Detect which cell encompasses the target text, then output its [X, Y] center coordinate. 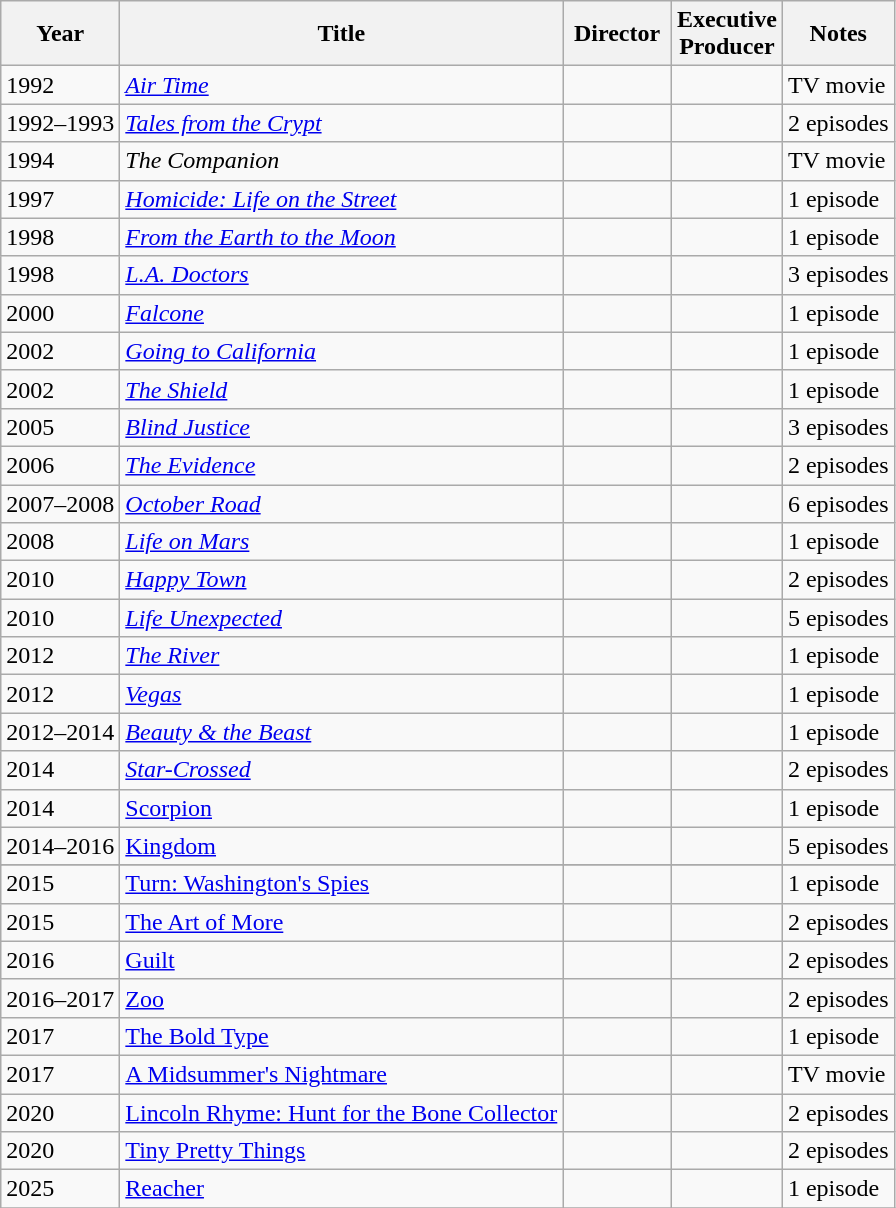
2000 [60, 313]
Blind Justice [342, 427]
Executive Producer [726, 34]
Life Unexpected [342, 618]
The Evidence [342, 465]
Zoo [342, 998]
The River [342, 656]
2016–2017 [60, 998]
2016 [60, 960]
October Road [342, 503]
2012–2014 [60, 732]
Kingdom [342, 846]
Guilt [342, 960]
2025 [60, 1189]
Scorpion [342, 808]
Lincoln Rhyme: Hunt for the Bone Collector [342, 1113]
L.A. Doctors [342, 275]
Year [60, 34]
1992 [60, 85]
Happy Town [342, 580]
2014–2016 [60, 846]
2005 [60, 427]
The Bold Type [342, 1036]
Reacher [342, 1189]
1997 [60, 199]
Air Time [342, 85]
Title [342, 34]
The Companion [342, 161]
1992–1993 [60, 123]
2008 [60, 542]
Star-Crossed [342, 770]
Notes [838, 34]
Tales from the Crypt [342, 123]
Vegas [342, 694]
1994 [60, 161]
A Midsummer's Nightmare [342, 1074]
2006 [60, 465]
Going to California [342, 351]
6 episodes [838, 503]
Falcone [342, 313]
The Art of More [342, 922]
Director [618, 34]
Beauty & the Beast [342, 732]
Tiny Pretty Things [342, 1151]
The Shield [342, 389]
From the Earth to the Moon [342, 237]
Turn: Washington's Spies [342, 884]
Life on Mars [342, 542]
2007–2008 [60, 503]
Homicide: Life on the Street [342, 199]
